Extract the (X, Y) coordinate from the center of the cell holding the provided text.  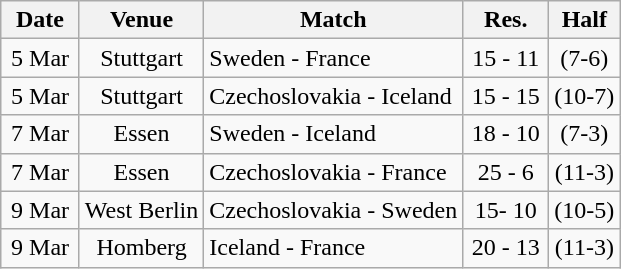
Res. (506, 20)
Homberg (141, 248)
Sweden - France (334, 58)
Date (40, 20)
Match (334, 20)
(7-3) (584, 134)
Czechoslovakia - Iceland (334, 96)
Iceland - France (334, 248)
Sweden - Iceland (334, 134)
18 - 10 (506, 134)
(10-7) (584, 96)
15 - 15 (506, 96)
(10-5) (584, 210)
15- 10 (506, 210)
15 - 11 (506, 58)
Venue (141, 20)
Czechoslovakia - France (334, 172)
25 - 6 (506, 172)
Czechoslovakia - Sweden (334, 210)
20 - 13 (506, 248)
Half (584, 20)
(7-6) (584, 58)
West Berlin (141, 210)
